Search for the cell housing the specified text and yield its (X, Y) center coordinate. 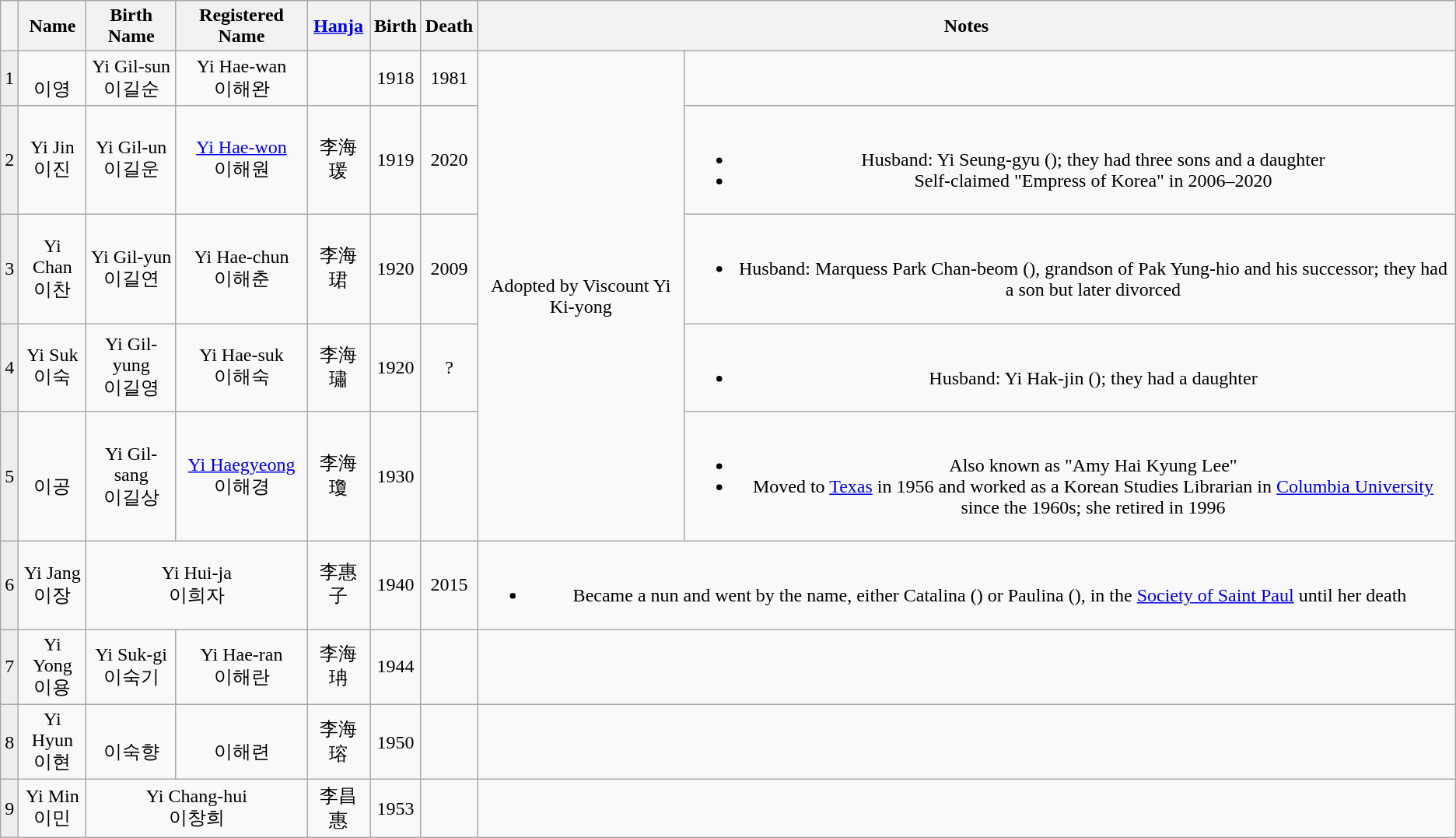
이해련 (241, 742)
8 (9, 742)
Yi Hae-won이해원 (241, 160)
Yi Suk이숙 (53, 367)
이공 (53, 476)
1 (9, 79)
Yi Jang이장 (53, 585)
李海珃 (339, 668)
5 (9, 476)
Adopted by Viscount Yi Ki-yong (581, 296)
2 (9, 160)
Yi Yong이용 (53, 668)
Yi Hae-chun이해춘 (241, 268)
이영 (53, 79)
李海瑗 (339, 160)
李海瓊 (339, 476)
6 (9, 585)
李惠子 (339, 585)
李海珺 (339, 268)
Yi Hae-suk이해숙 (241, 367)
Yi Hae-wan이해완 (241, 79)
1919 (396, 160)
2015 (449, 585)
Yi Gil-yun이길연 (131, 268)
Yi Gil-yung이길영 (131, 367)
Yi Chang-hui이창희 (197, 808)
2020 (449, 160)
9 (9, 808)
李海璛 (339, 367)
Yi Gil-sang이길상 (131, 476)
Birth (396, 26)
Husband: Yi Hak-jin (); they had a daughter (1070, 367)
1918 (396, 79)
Husband: Marquess Park Chan-beom (), grandson of Pak Yung-hio and his successor; they had a son but later divorced (1070, 268)
이숙향 (131, 742)
1953 (396, 808)
Yi Jin이진 (53, 160)
2009 (449, 268)
Yi Chan이찬 (53, 268)
? (449, 367)
李海瑢 (339, 742)
1930 (396, 476)
Yi Haegyeong이해경 (241, 476)
Hanja (339, 26)
1944 (396, 668)
李昌惠 (339, 808)
Yi Suk-gi이숙기 (131, 668)
Husband: Yi Seung-gyu (); they had three sons and a daughterSelf-claimed "Empress of Korea" in 2006–2020 (1070, 160)
3 (9, 268)
1950 (396, 742)
1940 (396, 585)
Death (449, 26)
Birth Name (131, 26)
Became a nun and went by the name, either Catalina () or Paulina (), in the Society of Saint Paul until her death (967, 585)
Yi Hae-ran이해란 (241, 668)
Yi Min이민 (53, 808)
Yi Gil-un이길운 (131, 160)
4 (9, 367)
Notes (967, 26)
Registered Name (241, 26)
Yi Hui-ja이희자 (197, 585)
7 (9, 668)
Name (53, 26)
1981 (449, 79)
Yi Gil-sun이길순 (131, 79)
Yi Hyun이현 (53, 742)
